Find where the given text appears and provide that cell's center as [x, y] coordinate. 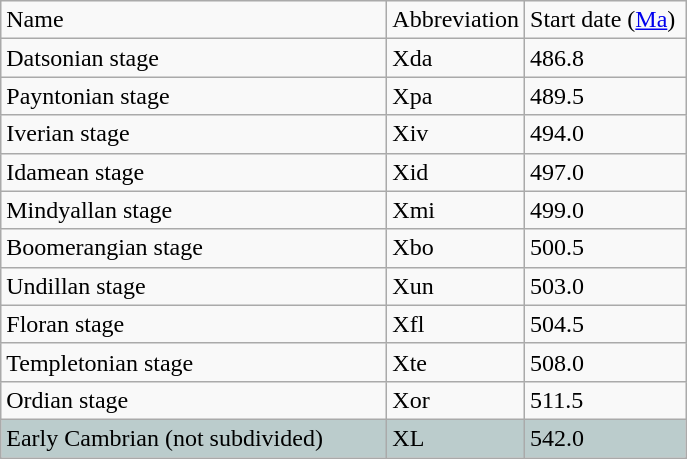
XL [456, 438]
499.0 [606, 210]
508.0 [606, 362]
542.0 [606, 438]
Start date (Ma) [606, 20]
500.5 [606, 248]
489.5 [606, 96]
Undillan stage [194, 286]
494.0 [606, 134]
Xmi [456, 210]
Early Cambrian (not subdivided) [194, 438]
Boomerangian stage [194, 248]
Xfl [456, 324]
Ordian stage [194, 400]
Idamean stage [194, 172]
503.0 [606, 286]
Abbreviation [456, 20]
Name [194, 20]
504.5 [606, 324]
Xiv [456, 134]
Xun [456, 286]
Xte [456, 362]
Xda [456, 58]
Payntonian stage [194, 96]
Templetonian stage [194, 362]
Xbo [456, 248]
511.5 [606, 400]
497.0 [606, 172]
Mindyallan stage [194, 210]
Iverian stage [194, 134]
486.8 [606, 58]
Xid [456, 172]
Datsonian stage [194, 58]
Xpa [456, 96]
Floran stage [194, 324]
Xor [456, 400]
